Capture the cell that displays the provided text and extract its [x, y] central coordinate. 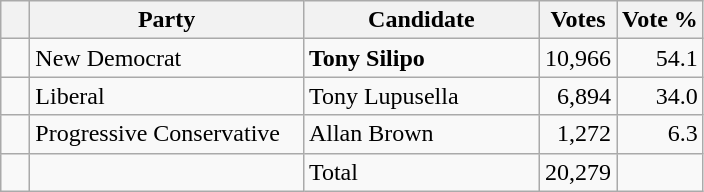
Votes [578, 20]
34.0 [660, 96]
6,894 [578, 96]
Liberal [167, 96]
Tony Lupusella [421, 96]
Vote % [660, 20]
6.3 [660, 134]
54.1 [660, 58]
20,279 [578, 172]
Allan Brown [421, 134]
Candidate [421, 20]
10,966 [578, 58]
Party [167, 20]
New Democrat [167, 58]
Progressive Conservative [167, 134]
Tony Silipo [421, 58]
Total [421, 172]
1,272 [578, 134]
